From the cell containing the given text, extract its center point as (x, y) coordinate. 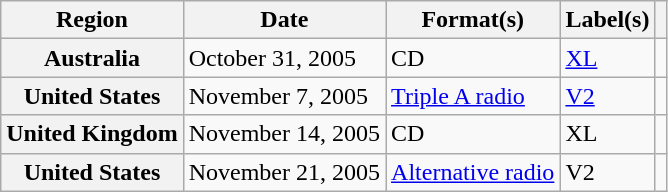
Alternative radio (473, 172)
Label(s) (608, 20)
November 7, 2005 (284, 96)
Region (92, 20)
November 21, 2005 (284, 172)
Australia (92, 58)
Triple A radio (473, 96)
United Kingdom (92, 134)
Format(s) (473, 20)
October 31, 2005 (284, 58)
November 14, 2005 (284, 134)
Date (284, 20)
